Pinpoint the cell where the given text exists, returning its (X, Y) midpoint coordinate. 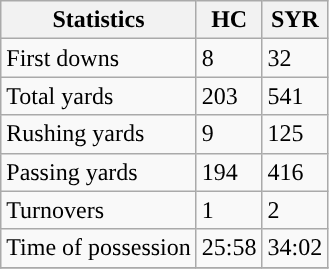
Passing yards (99, 172)
32 (295, 58)
2 (295, 210)
First downs (99, 58)
HC (229, 20)
Rushing yards (99, 134)
416 (295, 172)
Time of possession (99, 248)
25:58 (229, 248)
34:02 (295, 248)
9 (229, 134)
541 (295, 96)
125 (295, 134)
203 (229, 96)
Total yards (99, 96)
SYR (295, 20)
Statistics (99, 20)
8 (229, 58)
Turnovers (99, 210)
1 (229, 210)
194 (229, 172)
